Extract the (X, Y) coordinate from the center of the cell holding the provided text.  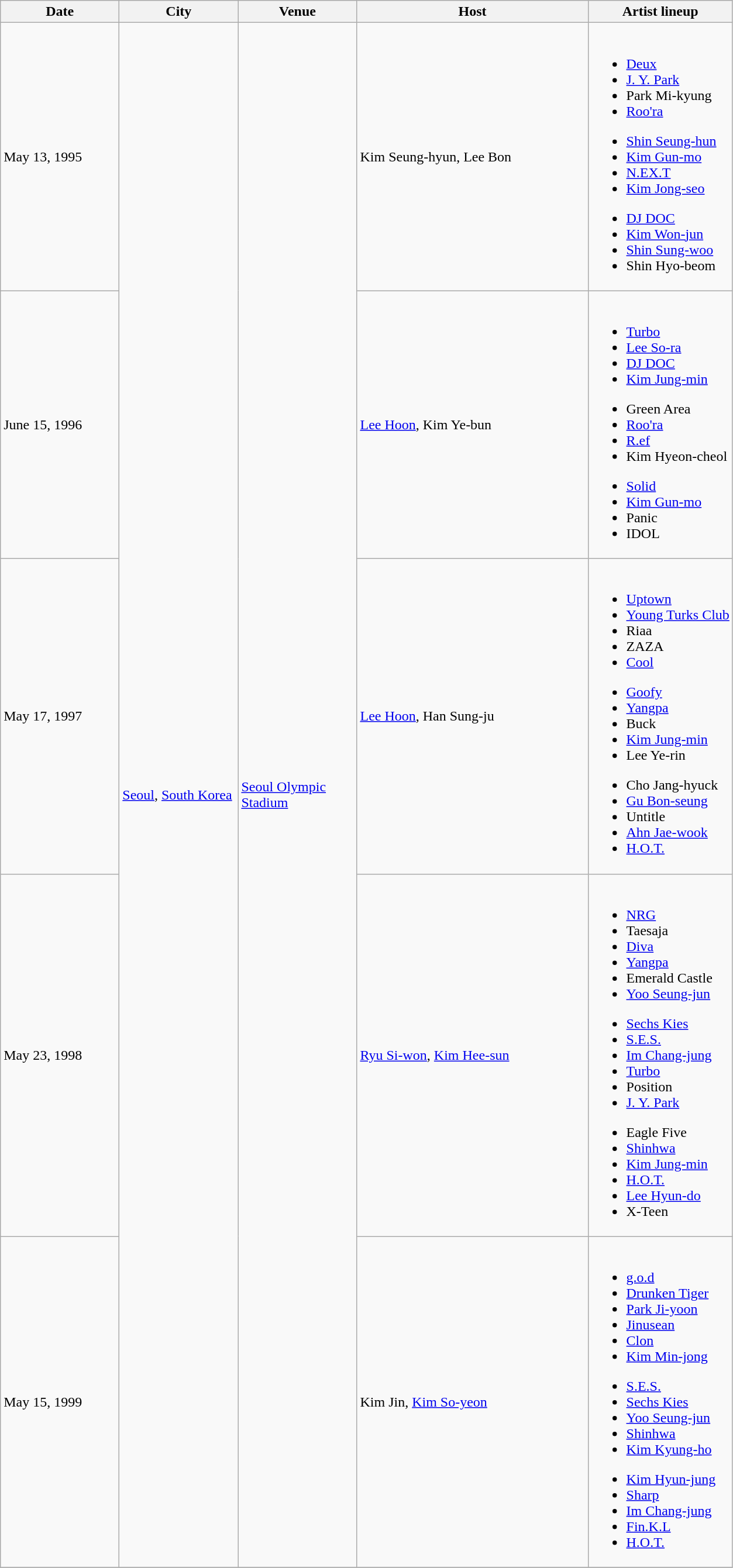
Host (473, 12)
Date (60, 12)
Kim Seung-hyun, Lee Bon (473, 157)
Venue (297, 12)
TurboLee So-raDJ DOCKim Jung-minGreen AreaRoo'raR.efKim Hyeon-cheolSolidKim Gun-moPanicIDOL (660, 425)
Seoul, South Korea (179, 795)
May 17, 1997 (60, 716)
Artist lineup (660, 12)
May 23, 1998 (60, 1055)
UptownYoung Turks ClubRiaaZAZACoolGoofyYangpaBuckKim Jung-minLee Ye-rinCho Jang-hyuckGu Bon-seungUntitleAhn Jae-wookH.O.T. (660, 716)
City (179, 12)
Kim Jin, Kim So-yeon (473, 1402)
May 13, 1995 (60, 157)
Ryu Si-won, Kim Hee-sun (473, 1055)
Lee Hoon, Han Sung-ju (473, 716)
g.o.dDrunken TigerPark Ji-yoonJinuseanClonKim Min-jongS.E.S.Sechs KiesYoo Seung-junShinhwaKim Kyung-hoKim Hyun-jungSharpIm Chang-jungFin.K.LH.O.T. (660, 1402)
Lee Hoon, Kim Ye-bun (473, 425)
Seoul Olympic Stadium (297, 795)
June 15, 1996 (60, 425)
May 15, 1999 (60, 1402)
DeuxJ. Y. ParkPark Mi-kyungRoo'raShin Seung-hunKim Gun-moN.EX.TKim Jong-seoDJ DOCKim Won-junShin Sung-wooShin Hyo-beom (660, 157)
